Search for the cell housing the specified text and yield its [X, Y] center coordinate. 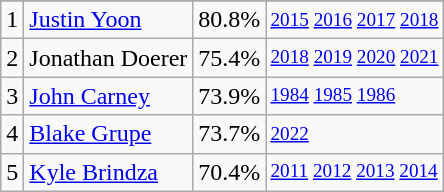
Jonathan Doerer [108, 58]
3 [12, 96]
1984 1985 1986 [354, 96]
2018 2019 2020 2021 [354, 58]
Kyle Brindza [108, 172]
2022 [354, 134]
5 [12, 172]
1 [12, 20]
2 [12, 58]
John Carney [108, 96]
80.8% [230, 20]
Justin Yoon [108, 20]
70.4% [230, 172]
4 [12, 134]
73.7% [230, 134]
73.9% [230, 96]
Blake Grupe [108, 134]
2015 2016 2017 2018 [354, 20]
75.4% [230, 58]
2011 2012 2013 2014 [354, 172]
